Capture the cell that displays the provided text and extract its [X, Y] central coordinate. 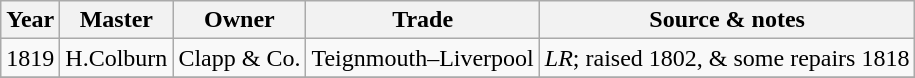
Trade [422, 20]
Owner [240, 20]
Source & notes [727, 20]
1819 [30, 58]
Teignmouth–Liverpool [422, 58]
Master [116, 20]
LR; raised 1802, & some repairs 1818 [727, 58]
Clapp & Co. [240, 58]
H.Colburn [116, 58]
Year [30, 20]
